Capture the cell that displays the provided text and extract its [x, y] central coordinate. 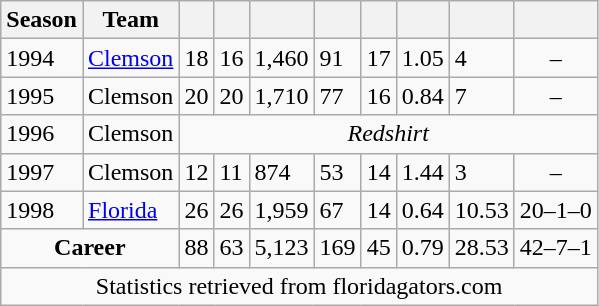
88 [196, 248]
77 [338, 96]
1996 [42, 134]
45 [378, 248]
Redshirt [388, 134]
7 [482, 96]
18 [196, 58]
42–7–1 [556, 248]
67 [338, 210]
12 [196, 172]
1,710 [282, 96]
169 [338, 248]
17 [378, 58]
1.05 [422, 58]
1,959 [282, 210]
Season [42, 20]
Statistics retrieved from floridagators.com [300, 286]
1,460 [282, 58]
0.84 [422, 96]
0.64 [422, 210]
11 [232, 172]
5,123 [282, 248]
10.53 [482, 210]
28.53 [482, 248]
3 [482, 172]
Florida [130, 210]
53 [338, 172]
1994 [42, 58]
4 [482, 58]
1995 [42, 96]
0.79 [422, 248]
63 [232, 248]
Career [90, 248]
91 [338, 58]
20–1–0 [556, 210]
1997 [42, 172]
1.44 [422, 172]
1998 [42, 210]
Team [130, 20]
874 [282, 172]
